From the cell containing the given text, extract its center point as (X, Y) coordinate. 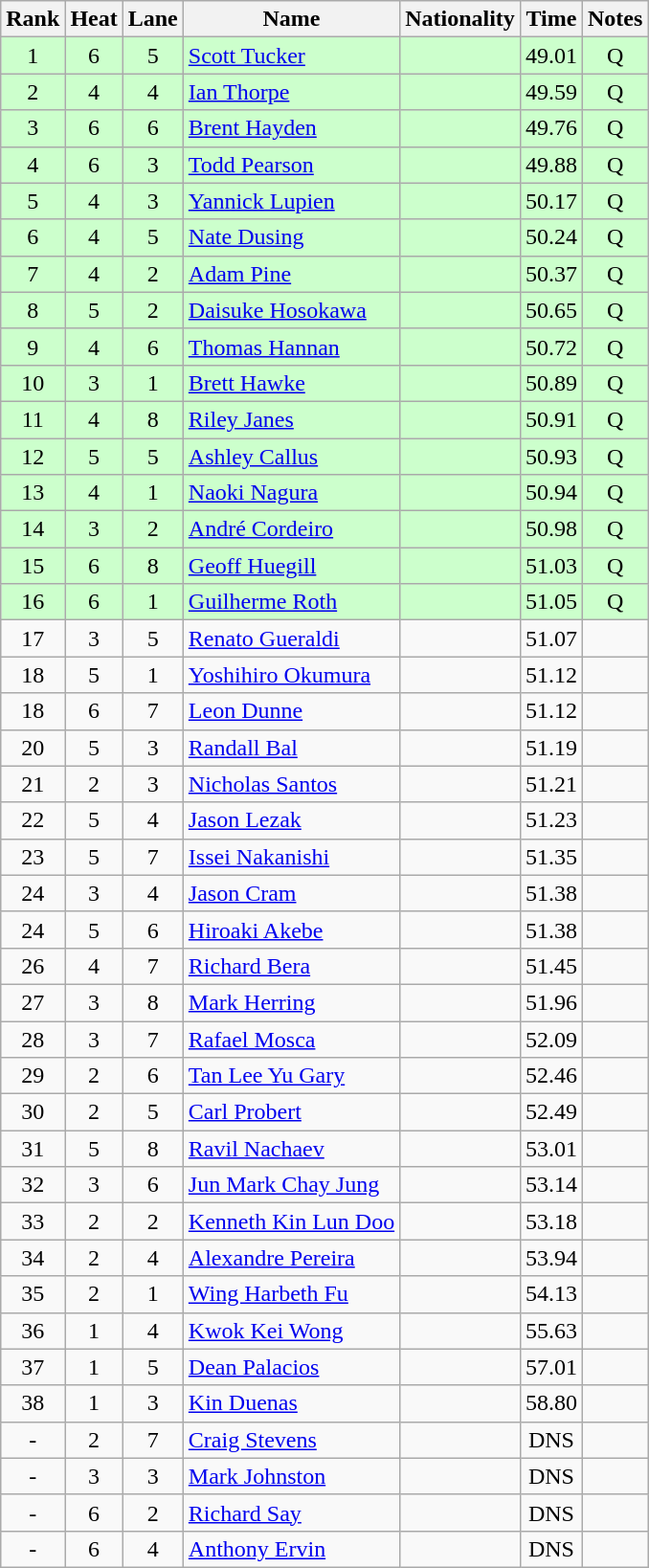
29 (33, 1076)
Notes (615, 19)
10 (33, 383)
Yannick Lupien (291, 201)
Jun Mark Chay Jung (291, 1185)
57.01 (551, 1367)
33 (33, 1221)
51.03 (551, 566)
50.17 (551, 201)
35 (33, 1294)
Brett Hawke (291, 383)
38 (33, 1403)
55.63 (551, 1331)
Mark Herring (291, 1002)
Todd Pearson (291, 165)
50.37 (551, 274)
Ravil Nachaev (291, 1149)
Craig Stevens (291, 1440)
Daisuke Hosokawa (291, 310)
51.19 (551, 748)
51.45 (551, 966)
50.98 (551, 529)
31 (33, 1149)
Kwok Kei Wong (291, 1331)
37 (33, 1367)
Guilherme Roth (291, 602)
58.80 (551, 1403)
16 (33, 602)
26 (33, 966)
51.35 (551, 857)
27 (33, 1002)
Renato Gueraldi (291, 638)
Heat (94, 19)
Richard Bera (291, 966)
Issei Nakanishi (291, 857)
51.23 (551, 820)
Jason Cram (291, 893)
Randall Bal (291, 748)
50.91 (551, 419)
53.94 (551, 1258)
28 (33, 1039)
Kin Duenas (291, 1403)
34 (33, 1258)
23 (33, 857)
Alexandre Pereira (291, 1258)
22 (33, 820)
50.89 (551, 383)
30 (33, 1112)
André Cordeiro (291, 529)
Lane (153, 19)
Naoki Nagura (291, 493)
Tan Lee Yu Gary (291, 1076)
Wing Harbeth Fu (291, 1294)
17 (33, 638)
51.21 (551, 784)
Ian Thorpe (291, 92)
13 (33, 493)
52.49 (551, 1112)
Scott Tucker (291, 56)
20 (33, 748)
Brent Hayden (291, 128)
Carl Probert (291, 1112)
Riley Janes (291, 419)
50.93 (551, 457)
53.14 (551, 1185)
49.76 (551, 128)
Adam Pine (291, 274)
Dean Palacios (291, 1367)
52.46 (551, 1076)
32 (33, 1185)
15 (33, 566)
Hiroaki Akebe (291, 930)
Time (551, 19)
53.01 (551, 1149)
50.94 (551, 493)
Anthony Ervin (291, 1549)
14 (33, 529)
49.59 (551, 92)
Ashley Callus (291, 457)
Jason Lezak (291, 820)
Richard Say (291, 1512)
Rank (33, 19)
Name (291, 19)
Nate Dusing (291, 237)
Nationality (460, 19)
49.01 (551, 56)
Rafael Mosca (291, 1039)
52.09 (551, 1039)
51.07 (551, 638)
50.65 (551, 310)
51.96 (551, 1002)
Kenneth Kin Lun Doo (291, 1221)
Thomas Hannan (291, 347)
49.88 (551, 165)
51.05 (551, 602)
Mark Johnston (291, 1476)
Geoff Huegill (291, 566)
53.18 (551, 1221)
Yoshihiro Okumura (291, 675)
12 (33, 457)
11 (33, 419)
9 (33, 347)
36 (33, 1331)
Nicholas Santos (291, 784)
Leon Dunne (291, 711)
21 (33, 784)
50.24 (551, 237)
54.13 (551, 1294)
50.72 (551, 347)
